Determine the [X, Y] coordinate at the center of the cell enclosing the given text.  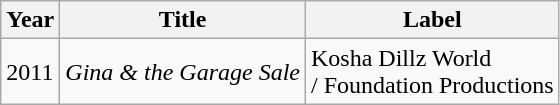
Gina & the Garage Sale [183, 72]
Kosha Dillz World / Foundation Productions [432, 72]
Label [432, 20]
2011 [30, 72]
Title [183, 20]
Year [30, 20]
